Identify which cell holds the provided text, then report its (X, Y) central coordinate. 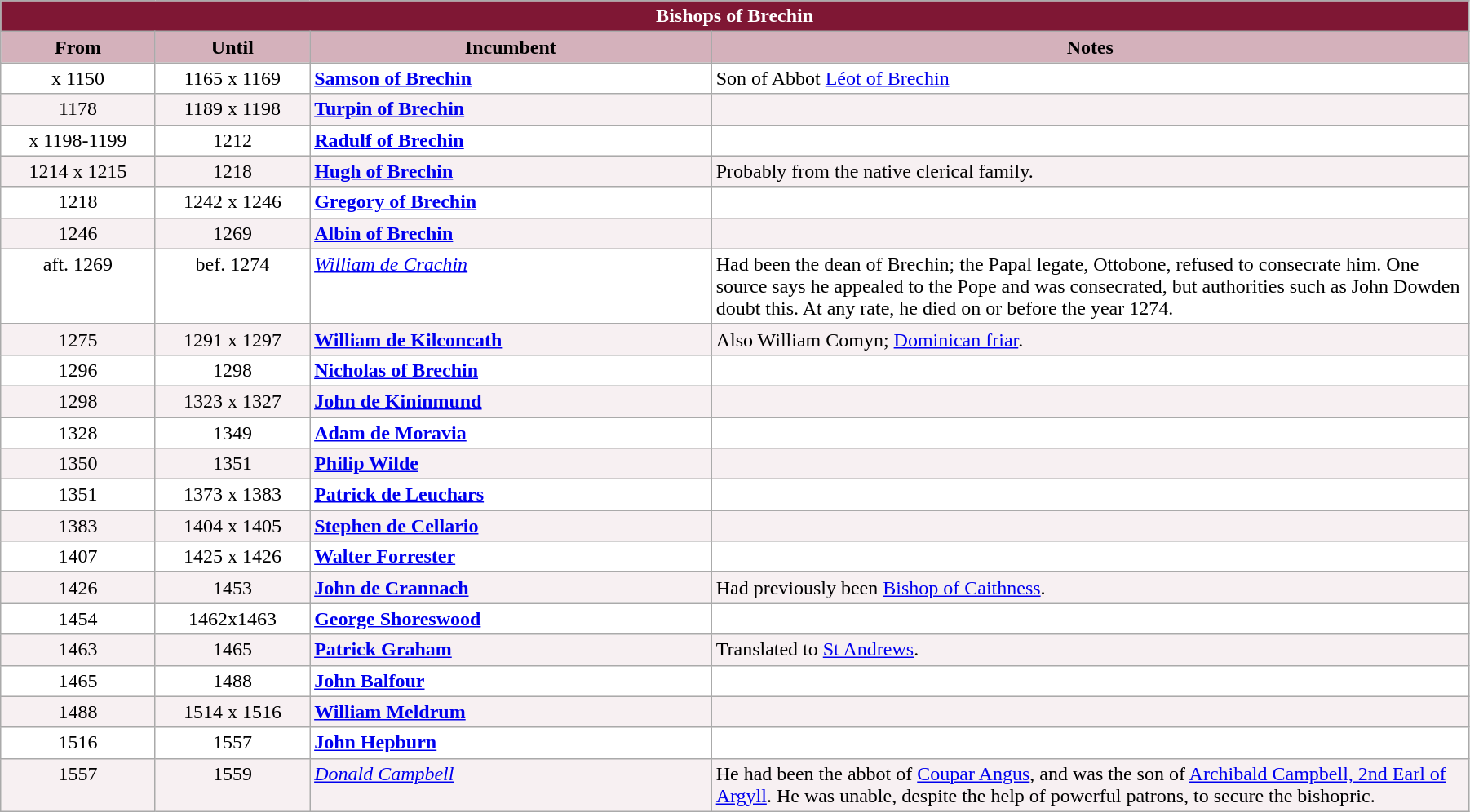
Stephen de Cellario (511, 526)
Adam de Moravia (511, 433)
1516 (78, 743)
Probably from the native clerical family. (1090, 171)
1269 (232, 233)
1350 (78, 464)
Bishops of Brechin (735, 16)
Radulf of Brechin (511, 140)
George Shoreswood (511, 619)
Patrick Graham (511, 650)
1425 x 1426 (232, 557)
1296 (78, 370)
1328 (78, 433)
1514 x 1516 (232, 712)
1212 (232, 140)
William Meldrum (511, 712)
Incumbent (511, 47)
John Hepburn (511, 743)
1275 (78, 339)
Nicholas of Brechin (511, 370)
John de Kininmund (511, 401)
aft. 1269 (78, 286)
bef. 1274 (232, 286)
1323 x 1327 (232, 401)
John Balfour (511, 681)
1246 (78, 233)
1404 x 1405 (232, 526)
Also William Comyn; Dominican friar. (1090, 339)
Donald Campbell (511, 784)
Turpin of Brechin (511, 109)
William de Kilconcath (511, 339)
1426 (78, 588)
1462x1463 (232, 619)
Gregory of Brechin (511, 202)
1454 (78, 619)
Translated to St Andrews. (1090, 650)
Notes (1090, 47)
Hugh of Brechin (511, 171)
From (78, 47)
1242 x 1246 (232, 202)
Philip Wilde (511, 464)
x 1198-1199 (78, 140)
1373 x 1383 (232, 495)
William de Crachin (511, 286)
1291 x 1297 (232, 339)
1453 (232, 588)
Walter Forrester (511, 557)
John de Crannach (511, 588)
1214 x 1215 (78, 171)
1349 (232, 433)
x 1150 (78, 78)
1178 (78, 109)
1407 (78, 557)
1559 (232, 784)
Until (232, 47)
1165 x 1169 (232, 78)
1189 x 1198 (232, 109)
Samson of Brechin (511, 78)
Had previously been Bishop of Caithness. (1090, 588)
Patrick de Leuchars (511, 495)
Son of Abbot Léot of Brechin (1090, 78)
Albin of Brechin (511, 233)
1383 (78, 526)
1463 (78, 650)
